Find where the given text appears and provide that cell's center as (x, y) coordinate. 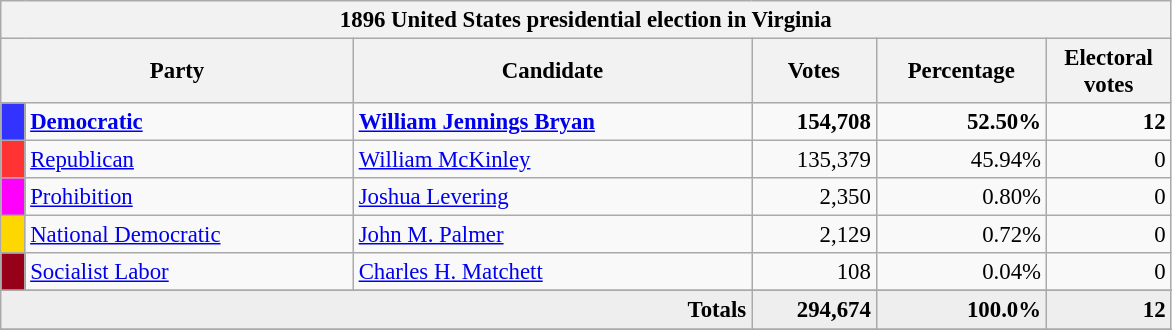
William Jennings Bryan (552, 122)
154,708 (814, 122)
Electoral votes (1108, 72)
0.72% (961, 235)
52.50% (961, 122)
2,129 (814, 235)
Prohibition (189, 197)
0.04% (961, 273)
Joshua Levering (552, 197)
William McKinley (552, 160)
John M. Palmer (552, 235)
Party (178, 72)
Percentage (961, 72)
Democratic (189, 122)
2,350 (814, 197)
108 (814, 273)
Republican (189, 160)
Totals (376, 310)
45.94% (961, 160)
Socialist Labor (189, 273)
National Democratic (189, 235)
Charles H. Matchett (552, 273)
Votes (814, 72)
1896 United States presidential election in Virginia (586, 20)
0.80% (961, 197)
135,379 (814, 160)
Candidate (552, 72)
100.0% (961, 310)
294,674 (814, 310)
